Detect which cell encompasses the target text, then output its (x, y) center coordinate. 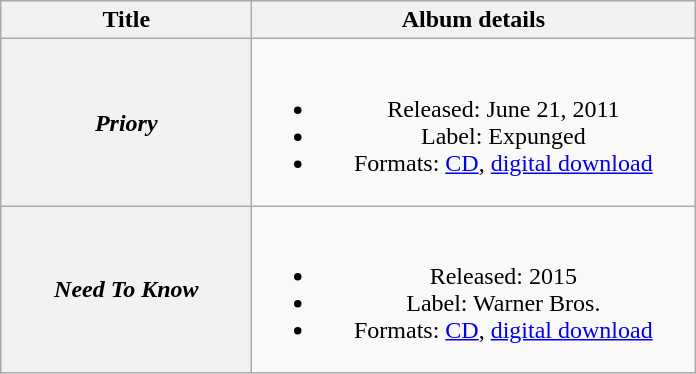
Album details (474, 20)
Title (126, 20)
Priory (126, 122)
Released: 2015Label: Warner Bros.Formats: CD, digital download (474, 290)
Released: June 21, 2011Label: ExpungedFormats: CD, digital download (474, 122)
Need To Know (126, 290)
